Search for the cell housing the specified text and yield its (X, Y) center coordinate. 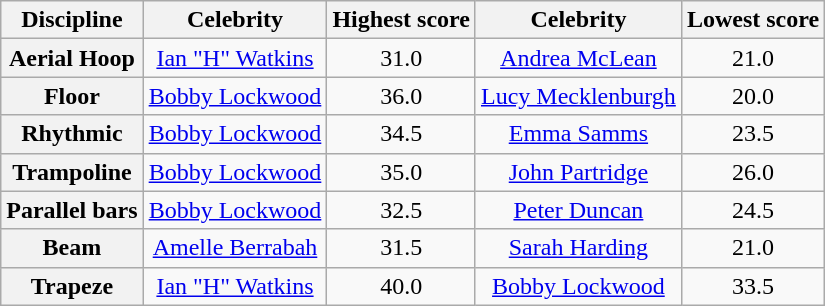
34.5 (402, 134)
33.5 (752, 286)
John Partridge (578, 172)
Emma Samms (578, 134)
Trapeze (72, 286)
Floor (72, 96)
31.0 (402, 58)
Trampoline (72, 172)
Parallel bars (72, 210)
Highest score (402, 20)
31.5 (402, 248)
26.0 (752, 172)
Aerial Hoop (72, 58)
35.0 (402, 172)
32.5 (402, 210)
Andrea McLean (578, 58)
Rhythmic (72, 134)
Lucy Mecklenburgh (578, 96)
36.0 (402, 96)
Beam (72, 248)
Peter Duncan (578, 210)
Sarah Harding (578, 248)
Discipline (72, 20)
Lowest score (752, 20)
20.0 (752, 96)
23.5 (752, 134)
24.5 (752, 210)
40.0 (402, 286)
Amelle Berrabah (235, 248)
